Return the [X, Y] coordinate for the center point of the cell that contains the specified text.  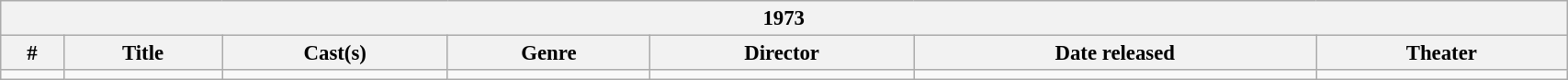
Director [783, 53]
Date released [1115, 53]
1973 [784, 18]
Theater [1442, 53]
Title [143, 53]
# [32, 53]
Cast(s) [334, 53]
Genre [548, 53]
